Pinpoint the cell where the given text exists, returning its [X, Y] midpoint coordinate. 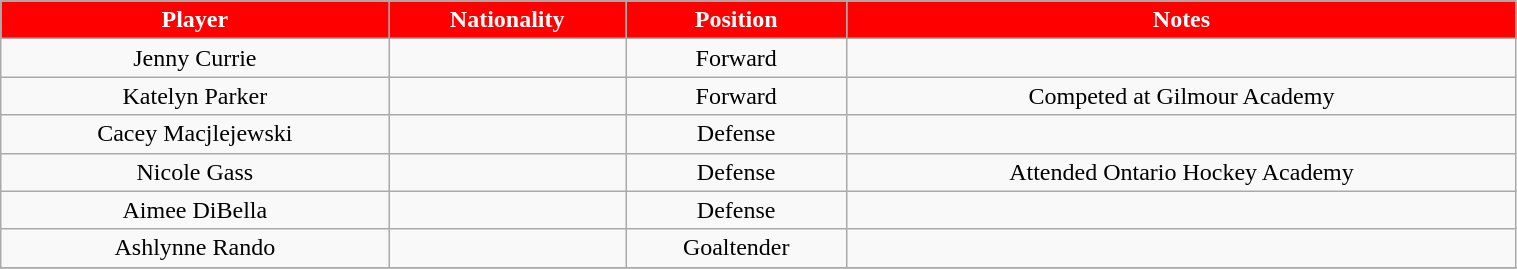
Competed at Gilmour Academy [1182, 96]
Nicole Gass [195, 172]
Goaltender [736, 248]
Player [195, 20]
Cacey Macjlejewski [195, 134]
Ashlynne Rando [195, 248]
Aimee DiBella [195, 210]
Jenny Currie [195, 58]
Katelyn Parker [195, 96]
Nationality [508, 20]
Notes [1182, 20]
Position [736, 20]
Attended Ontario Hockey Academy [1182, 172]
